Search for the cell housing the specified text and yield its (X, Y) center coordinate. 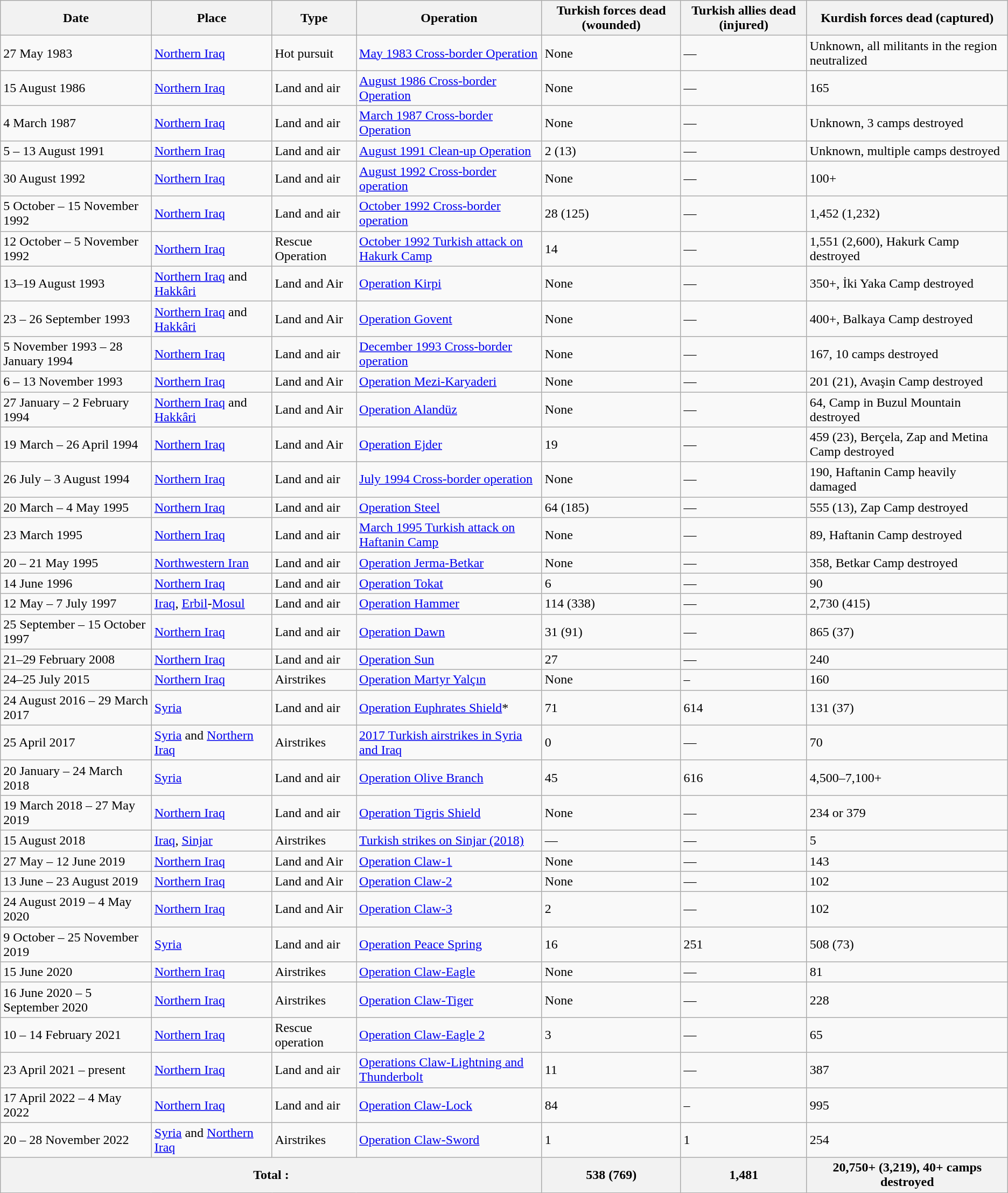
27 January – 2 February 1994 (76, 409)
Operation Claw-Tiger (449, 1000)
201 (21), Avaşin Camp destroyed (907, 381)
616 (744, 778)
5 October – 15 November 1992 (76, 213)
Operation Tokat (449, 583)
251 (744, 945)
19 March – 26 April 1994 (76, 445)
March 1987 Cross-border Operation (449, 123)
20 – 21 May 1995 (76, 563)
Operation Claw-Lock (449, 1105)
16 (611, 945)
254 (907, 1140)
1,481 (744, 1175)
995 (907, 1105)
5 (907, 840)
25 April 2017 (76, 742)
August 1991 Clean-up Operation (449, 151)
Turkish strikes on Sinjar (2018) (449, 840)
Operation Dawn (449, 631)
24 August 2016 – 29 March 2017 (76, 708)
Unknown, all militants in the region neutralized (907, 53)
Operation Euphrates Shield* (449, 708)
Operation Alandüz (449, 409)
Operation Peace Spring (449, 945)
65 (907, 1035)
Iraq, Erbil-Mosul (212, 604)
0 (611, 742)
64, Camp in Buzul Mountain destroyed (907, 409)
Operation Martyr Yalçın (449, 680)
13–19 August 1993 (76, 283)
Place (212, 18)
Operation Claw-Eagle (449, 972)
167, 10 camps destroyed (907, 353)
August 1992 Cross-border operation (449, 179)
240 (907, 659)
Iraq, Sinjar (212, 840)
2 (13) (611, 151)
12 October – 5 November 1992 (76, 249)
Unknown, 3 camps destroyed (907, 123)
July 1994 Cross-border operation (449, 479)
13 June – 23 August 2019 (76, 882)
555 (13), Zap Camp destroyed (907, 507)
Operation Kirpi (449, 283)
15 August 1986 (76, 88)
Hot pursuit (314, 53)
45 (611, 778)
March 1995 Turkish attack on Haftanin Camp (449, 535)
Operation (449, 18)
27 (611, 659)
Operation Ejder (449, 445)
23 April 2021 – present (76, 1070)
May 1983 Cross-border Operation (449, 53)
131 (37) (907, 708)
Date (76, 18)
Turkish allies dead (injured) (744, 18)
Operation Claw-2 (449, 882)
20,750+ (3,219), 40+ camps destroyed (907, 1175)
614 (744, 708)
15 August 2018 (76, 840)
December 1993 Cross-border operation (449, 353)
24 August 2019 – 4 May 2020 (76, 909)
Operation Tigris Shield (449, 812)
19 (611, 445)
71 (611, 708)
160 (907, 680)
Operation Mezi-Karyaderi (449, 381)
Northwestern Iran (212, 563)
Operation Steel (449, 507)
Operation Olive Branch (449, 778)
228 (907, 1000)
Rescue Operation (314, 249)
6 (611, 583)
Unknown, multiple camps destroyed (907, 151)
165 (907, 88)
20 March – 4 May 1995 (76, 507)
11 (611, 1070)
6 – 13 November 1993 (76, 381)
23 – 26 September 1993 (76, 319)
2017 Turkish airstrikes in Syria and Iraq (449, 742)
16 June 2020 – 5 September 2020 (76, 1000)
Operation Jerma-Betkar (449, 563)
30 August 1992 (76, 179)
12 May – 7 July 1997 (76, 604)
1,551 (2,600), Hakurk Camp destroyed (907, 249)
89, Haftanin Camp destroyed (907, 535)
26 July – 3 August 1994 (76, 479)
25 September – 15 October 1997 (76, 631)
31 (91) (611, 631)
400+, Balkaya Camp destroyed (907, 319)
Operation Claw-1 (449, 861)
350+, İki Yaka Camp destroyed (907, 283)
14 (611, 249)
Operations Claw-Lightning and Thunderbolt (449, 1070)
90 (907, 583)
20 January – 24 March 2018 (76, 778)
10 – 14 February 2021 (76, 1035)
538 (769) (611, 1175)
100+ (907, 179)
387 (907, 1070)
143 (907, 861)
64 (185) (611, 507)
24–25 July 2015 (76, 680)
Operation Govent (449, 319)
Type (314, 18)
9 October – 25 November 2019 (76, 945)
84 (611, 1105)
Operation Claw-Eagle 2 (449, 1035)
Turkish forces dead (wounded) (611, 18)
3 (611, 1035)
114 (338) (611, 604)
17 April 2022 – 4 May 2022 (76, 1105)
2,730 (415) (907, 604)
October 1992 Cross-border operation (449, 213)
5 November 1993 – 28 January 1994 (76, 353)
21–29 February 2008 (76, 659)
28 (125) (611, 213)
23 March 1995 (76, 535)
14 June 1996 (76, 583)
1,452 (1,232) (907, 213)
865 (37) (907, 631)
Rescue operation (314, 1035)
70 (907, 742)
459 (23), Berçela, Zap and Metina Camp destroyed (907, 445)
27 May 1983 (76, 53)
Operation Hammer (449, 604)
508 (73) (907, 945)
27 May – 12 June 2019 (76, 861)
81 (907, 972)
Total : (271, 1175)
358, Betkar Camp destroyed (907, 563)
2 (611, 909)
15 June 2020 (76, 972)
234 or 379 (907, 812)
5 – 13 August 1991 (76, 151)
October 1992 Turkish attack on Hakurk Camp (449, 249)
Operation Claw-3 (449, 909)
4 March 1987 (76, 123)
Kurdish forces dead (captured) (907, 18)
190, Haftanin Camp heavily damaged (907, 479)
August 1986 Cross-border Operation (449, 88)
19 March 2018 – 27 May 2019 (76, 812)
Operation Sun (449, 659)
20 – 28 November 2022 (76, 1140)
Operation Claw-Sword (449, 1140)
4,500–7,100+ (907, 778)
